Identify which cell holds the provided text, then report its [x, y] central coordinate. 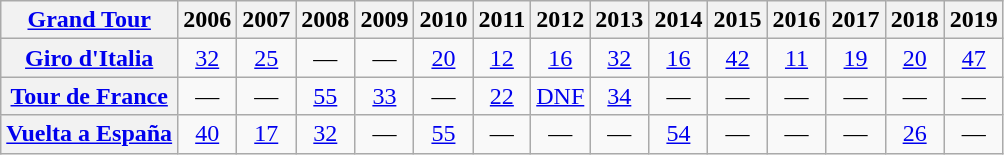
2009 [384, 20]
33 [384, 96]
34 [620, 96]
2010 [444, 20]
Tour de France [90, 96]
2012 [560, 20]
2011 [502, 20]
17 [266, 134]
42 [738, 58]
54 [678, 134]
2017 [856, 20]
2014 [678, 20]
12 [502, 58]
2006 [208, 20]
2019 [974, 20]
2016 [796, 20]
DNF [560, 96]
40 [208, 134]
2018 [914, 20]
Vuelta a España [90, 134]
25 [266, 58]
2013 [620, 20]
11 [796, 58]
Grand Tour [90, 20]
2015 [738, 20]
2008 [326, 20]
22 [502, 96]
47 [974, 58]
19 [856, 58]
Giro d'Italia [90, 58]
26 [914, 134]
2007 [266, 20]
